Pinpoint the cell where the given text exists, returning its [X, Y] midpoint coordinate. 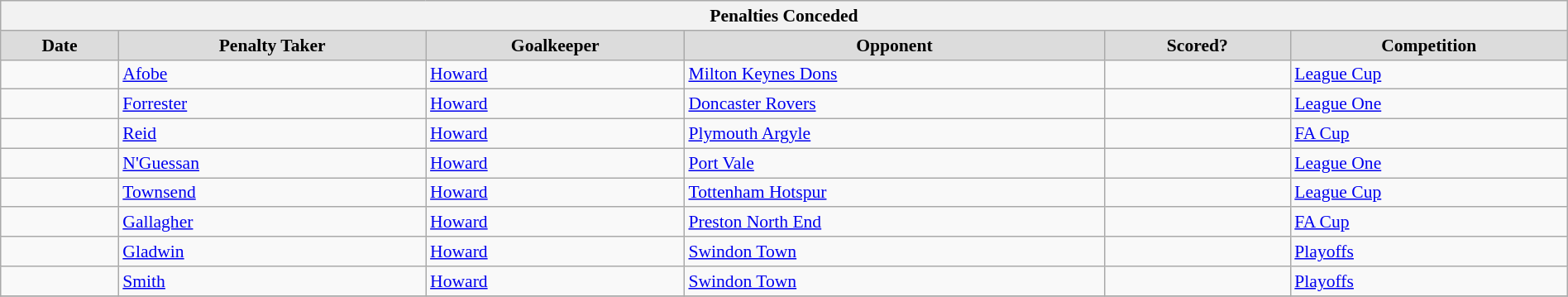
Competition [1429, 46]
Gallagher [272, 223]
Preston North End [894, 223]
Forrester [272, 104]
Date [60, 46]
Port Vale [894, 163]
Townsend [272, 193]
Milton Keynes Dons [894, 74]
Doncaster Rovers [894, 104]
Reid [272, 134]
Smith [272, 281]
Goalkeeper [555, 46]
Penalties Conceded [784, 16]
Tottenham Hotspur [894, 193]
Scored? [1198, 46]
Gladwin [272, 251]
N'Guessan [272, 163]
Afobe [272, 74]
Plymouth Argyle [894, 134]
Penalty Taker [272, 46]
Opponent [894, 46]
